Capture the cell that displays the provided text and extract its (X, Y) central coordinate. 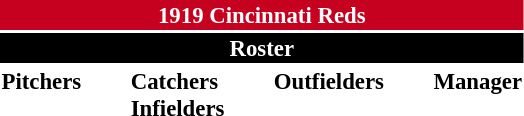
Roster (262, 48)
1919 Cincinnati Reds (262, 15)
